For the text-containing cell, return its midpoint in [x, y] coordinate format. 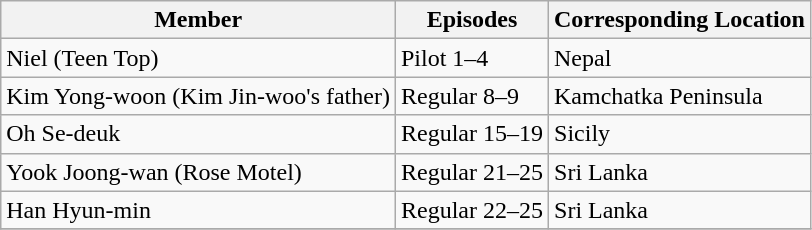
Oh Se-deuk [198, 134]
Regular 8–9 [472, 96]
Regular 15–19 [472, 134]
Sicily [680, 134]
Regular 21–25 [472, 172]
Regular 22–25 [472, 210]
Niel (Teen Top) [198, 58]
Pilot 1–4 [472, 58]
Yook Joong-wan (Rose Motel) [198, 172]
Member [198, 20]
Han Hyun-min [198, 210]
Kamchatka Peninsula [680, 96]
Episodes [472, 20]
Kim Yong-woon (Kim Jin-woo's father) [198, 96]
Corresponding Location [680, 20]
Nepal [680, 58]
